Return the [x, y] coordinate for the center point of the cell that contains the specified text.  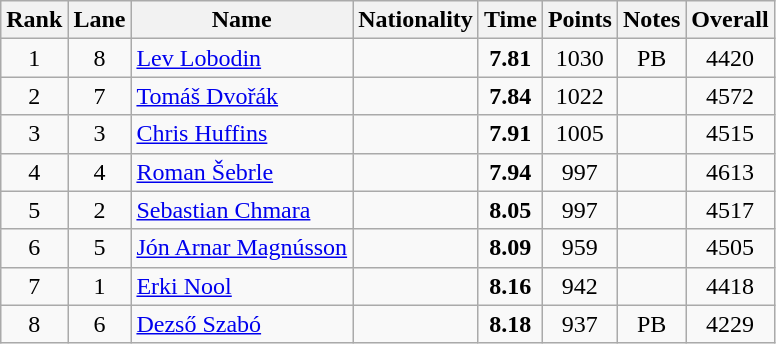
1005 [580, 134]
Erki Nool [242, 286]
942 [580, 286]
4505 [730, 248]
Jón Arnar Magnússon [242, 248]
Nationality [416, 20]
8.18 [510, 324]
Lev Lobodin [242, 58]
1022 [580, 96]
4229 [730, 324]
7.84 [510, 96]
8.16 [510, 286]
8.09 [510, 248]
7.81 [510, 58]
4420 [730, 58]
Time [510, 20]
7.91 [510, 134]
Overall [730, 20]
4515 [730, 134]
Notes [651, 20]
4613 [730, 172]
1030 [580, 58]
4572 [730, 96]
Chris Huffins [242, 134]
959 [580, 248]
Dezső Szabó [242, 324]
Lane [100, 20]
Roman Šebrle [242, 172]
937 [580, 324]
Points [580, 20]
Tomáš Dvořák [242, 96]
Rank [34, 20]
4418 [730, 286]
8.05 [510, 210]
Name [242, 20]
4517 [730, 210]
Sebastian Chmara [242, 210]
7.94 [510, 172]
